Search for the cell housing the specified text and yield its [X, Y] center coordinate. 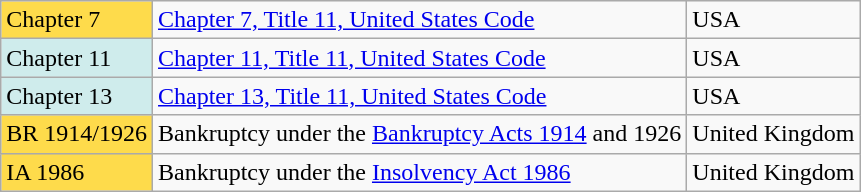
Chapter 13, Title 11, United States Code [420, 96]
Chapter 7, Title 11, United States Code [420, 20]
Chapter 13 [77, 96]
Bankruptcy under the Insolvency Act 1986 [420, 172]
Chapter 7 [77, 20]
IA 1986 [77, 172]
Bankruptcy under the Bankruptcy Acts 1914 and 1926 [420, 134]
Chapter 11 [77, 58]
BR 1914/1926 [77, 134]
Chapter 11, Title 11, United States Code [420, 58]
